Find where the given text appears and provide that cell's center as [X, Y] coordinate. 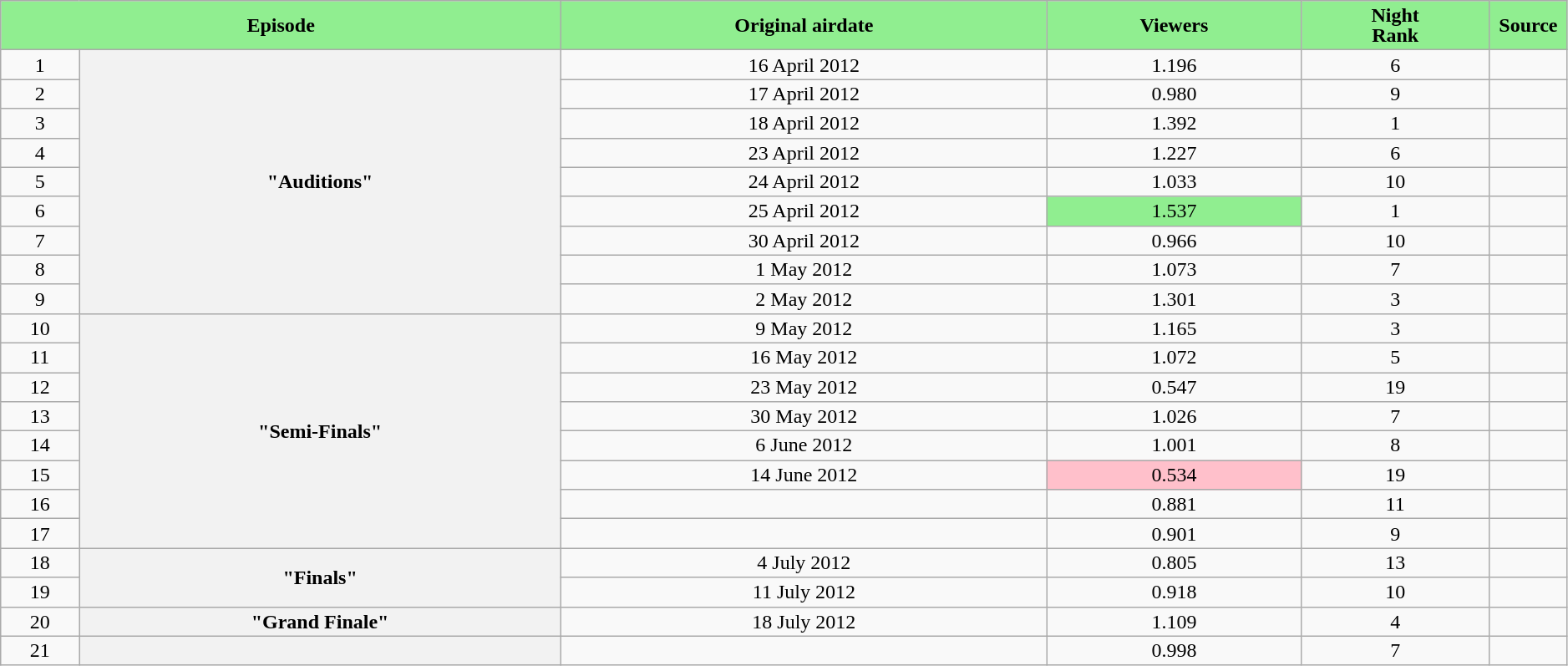
1.227 [1175, 152]
23 April 2012 [804, 152]
18 July 2012 [804, 622]
1.301 [1175, 299]
20 [40, 622]
1.072 [1175, 358]
24 April 2012 [804, 182]
14 [40, 446]
1.392 [1175, 124]
Original airdate [804, 25]
11 July 2012 [804, 592]
0.966 [1175, 241]
17 April 2012 [804, 94]
1.537 [1175, 211]
18 April 2012 [804, 124]
6 June 2012 [804, 446]
17 [40, 533]
"Auditions" [321, 182]
30 May 2012 [804, 416]
1.026 [1175, 416]
1.073 [1175, 269]
0.998 [1175, 650]
4 July 2012 [804, 563]
1.033 [1175, 182]
"Finals" [321, 577]
2 May 2012 [804, 299]
0.534 [1175, 475]
12 [40, 388]
1.109 [1175, 622]
18 [40, 563]
0.980 [1175, 94]
23 May 2012 [804, 388]
14 June 2012 [804, 475]
1.001 [1175, 446]
0.901 [1175, 533]
Episode [281, 25]
15 [40, 475]
16 [40, 505]
1 May 2012 [804, 269]
0.805 [1175, 563]
"Semi-Finals" [321, 430]
0.547 [1175, 388]
16 May 2012 [804, 358]
21 [40, 650]
16 April 2012 [804, 65]
2 [40, 94]
25 April 2012 [804, 211]
Viewers [1175, 25]
30 April 2012 [804, 241]
0.881 [1175, 505]
0.918 [1175, 592]
1.165 [1175, 328]
"Grand Finale" [321, 622]
NightRank [1395, 25]
9 May 2012 [804, 328]
Source [1529, 25]
1.196 [1175, 65]
